Return the (x, y) coordinate for the center point of the cell that contains the specified text.  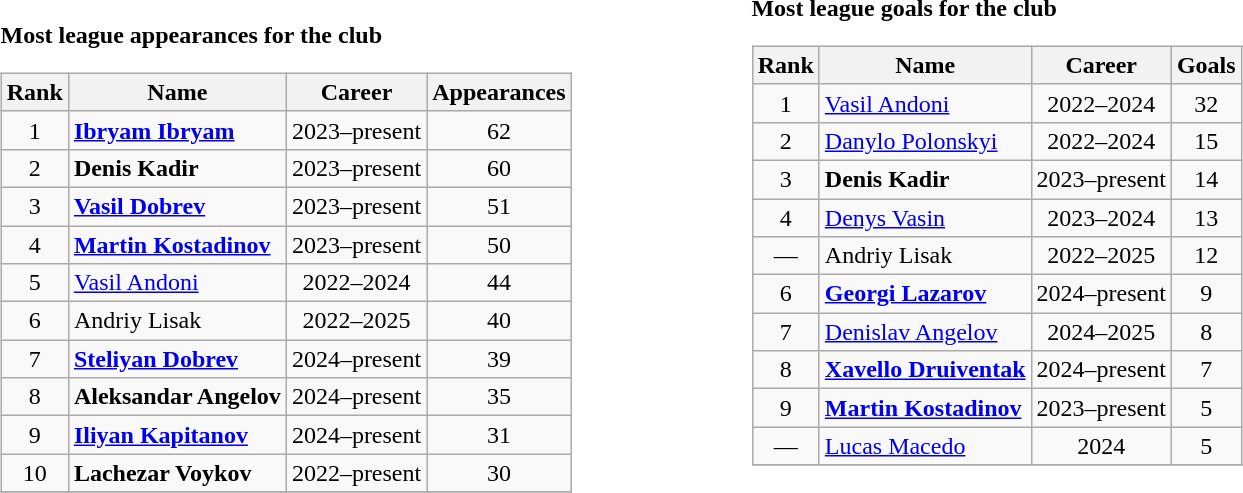
31 (499, 435)
Denislav Angelov (925, 332)
39 (499, 359)
Lachezar Voykov (177, 473)
Xavello Druiventak (925, 370)
Vasil Dobrev (177, 206)
Ibryam Ibryam (177, 130)
50 (499, 245)
Iliyan Kapitanov (177, 435)
30 (499, 473)
14 (1206, 179)
12 (1206, 256)
40 (499, 321)
32 (1206, 103)
Aleksandar Angelov (177, 397)
Georgi Lazarov (925, 294)
35 (499, 397)
Steliyan Dobrev (177, 359)
51 (499, 206)
60 (499, 168)
62 (499, 130)
Appearances (499, 92)
Goals (1206, 65)
10 (34, 473)
13 (1206, 217)
Denys Vasin (925, 217)
2024 (1101, 446)
2022–present (356, 473)
2024–2025 (1101, 332)
Danylo Polonskyi (925, 141)
Lucas Macedo (925, 446)
2023–2024 (1101, 217)
15 (1206, 141)
44 (499, 283)
